For the text-containing cell, return its midpoint in [x, y] coordinate format. 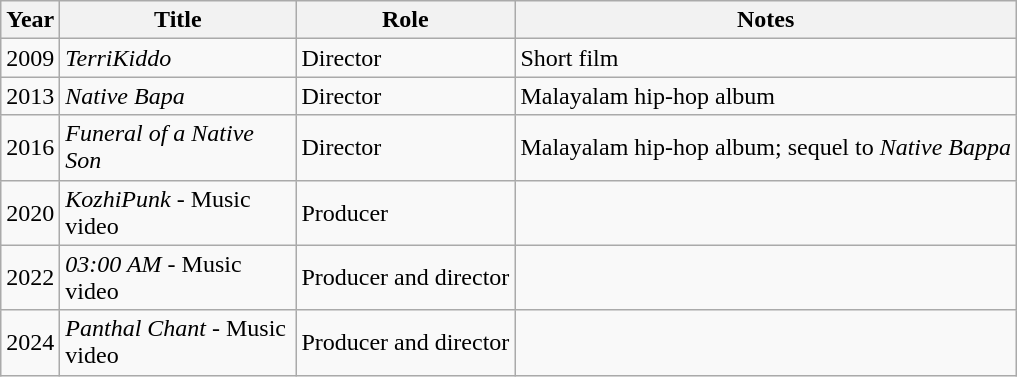
Native Bapa [178, 96]
2009 [30, 58]
2016 [30, 148]
Producer [406, 212]
KozhiPunk - Music video [178, 212]
2022 [30, 278]
Funeral of a Native Son [178, 148]
03:00 AM - Music video [178, 278]
Notes [766, 20]
Title [178, 20]
2024 [30, 342]
Malayalam hip-hop album [766, 96]
Panthal Chant - Music video [178, 342]
Short film [766, 58]
2020 [30, 212]
Role [406, 20]
Malayalam hip-hop album; sequel to Native Bappa [766, 148]
2013 [30, 96]
TerriKiddo [178, 58]
Year [30, 20]
